Return the [X, Y] coordinate for the center point of the cell that contains the specified text.  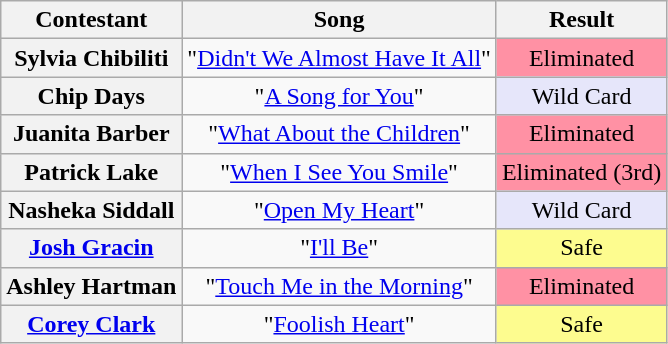
"Foolish Heart" [340, 324]
Josh Gracin [92, 248]
"What About the Children" [340, 134]
Ashley Hartman [92, 286]
"Touch Me in the Morning" [340, 286]
Result [581, 20]
Nasheka Siddall [92, 210]
Patrick Lake [92, 172]
Sylvia Chibiliti [92, 58]
Juanita Barber [92, 134]
"A Song for You" [340, 96]
"When I See You Smile" [340, 172]
Chip Days [92, 96]
"I'll Be" [340, 248]
Song [340, 20]
Eliminated (3rd) [581, 172]
Corey Clark [92, 324]
Contestant [92, 20]
"Didn't We Almost Have It All" [340, 58]
"Open My Heart" [340, 210]
